Search for the cell housing the specified text and yield its [X, Y] center coordinate. 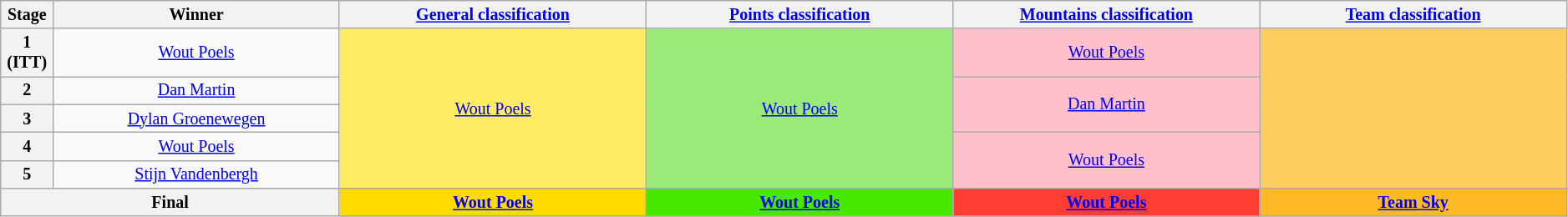
General classification [493, 15]
Points classification [800, 15]
Stijn Vandenbergh [197, 174]
Team Sky [1413, 202]
Stage [27, 15]
5 [27, 174]
Final [170, 202]
2 [27, 90]
Dylan Groenewegen [197, 119]
Winner [197, 15]
Mountains classification [1106, 15]
4 [27, 147]
Team classification [1413, 15]
1 (ITT) [27, 53]
3 [27, 119]
